For the text-containing cell, return its midpoint in (x, y) coordinate format. 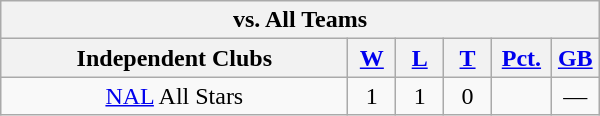
T (468, 58)
0 (468, 96)
NAL All Stars (174, 96)
GB (575, 58)
vs. All Teams (300, 20)
Independent Clubs (174, 58)
Pct. (521, 58)
— (575, 96)
L (420, 58)
W (372, 58)
